Extract the [x, y] coordinate from the center of the cell holding the provided text.  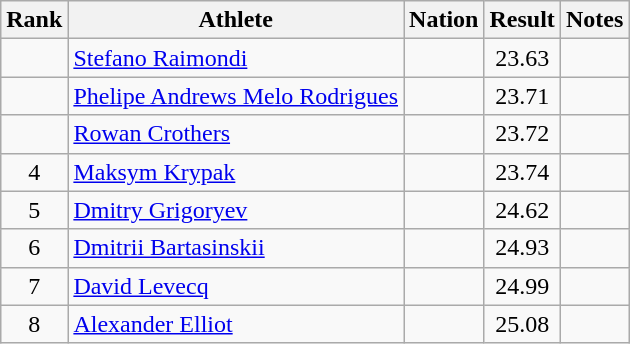
Athlete [236, 20]
24.99 [522, 286]
25.08 [522, 324]
23.74 [522, 172]
23.71 [522, 96]
Result [522, 20]
6 [34, 248]
23.72 [522, 134]
Notes [594, 20]
Dmitrii Bartasinskii [236, 248]
David Levecq [236, 286]
Maksym Krypak [236, 172]
24.93 [522, 248]
Dmitry Grigoryev [236, 210]
8 [34, 324]
4 [34, 172]
Rank [34, 20]
24.62 [522, 210]
5 [34, 210]
Alexander Elliot [236, 324]
7 [34, 286]
Phelipe Andrews Melo Rodrigues [236, 96]
23.63 [522, 58]
Nation [444, 20]
Rowan Crothers [236, 134]
Stefano Raimondi [236, 58]
